Extract the (X, Y) coordinate from the center of the cell holding the provided text.  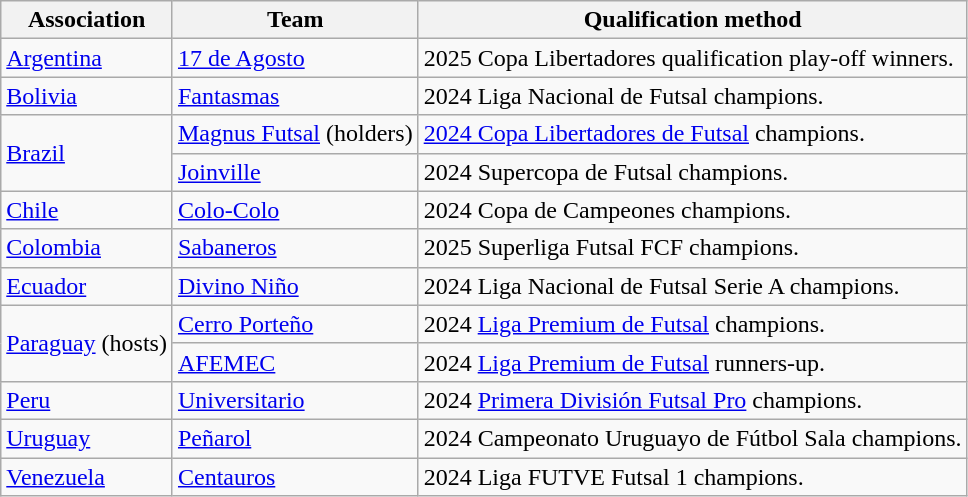
2024 Liga FUTVE Futsal 1 champions. (692, 477)
2025 Superliga Futsal FCF champions. (692, 248)
Colo-Colo (295, 210)
Magnus Futsal (holders) (295, 134)
Uruguay (87, 438)
2025 Copa Libertadores qualification play-off winners. (692, 58)
2024 Supercopa de Futsal champions. (692, 172)
2024 Primera División Futsal Pro champions. (692, 400)
Universitario (295, 400)
Colombia (87, 248)
Divino Niño (295, 286)
Peñarol (295, 438)
2024 Liga Nacional de Futsal Serie A champions. (692, 286)
AFEMEC (295, 362)
Association (87, 20)
Venezuela (87, 477)
Joinville (295, 172)
2024 Liga Premium de Futsal runners-up. (692, 362)
2024 Liga Nacional de Futsal champions. (692, 96)
2024 Liga Premium de Futsal champions. (692, 324)
Centauros (295, 477)
Brazil (87, 153)
Chile (87, 210)
Cerro Porteño (295, 324)
Peru (87, 400)
17 de Agosto (295, 58)
Ecuador (87, 286)
Sabaneros (295, 248)
2024 Copa de Campeones champions. (692, 210)
Qualification method (692, 20)
Argentina (87, 58)
Team (295, 20)
Fantasmas (295, 96)
Paraguay (hosts) (87, 343)
2024 Campeonato Uruguayo de Fútbol Sala champions. (692, 438)
Bolivia (87, 96)
2024 Copa Libertadores de Futsal champions. (692, 134)
